Return the [X, Y] coordinate for the center point of the cell that contains the specified text.  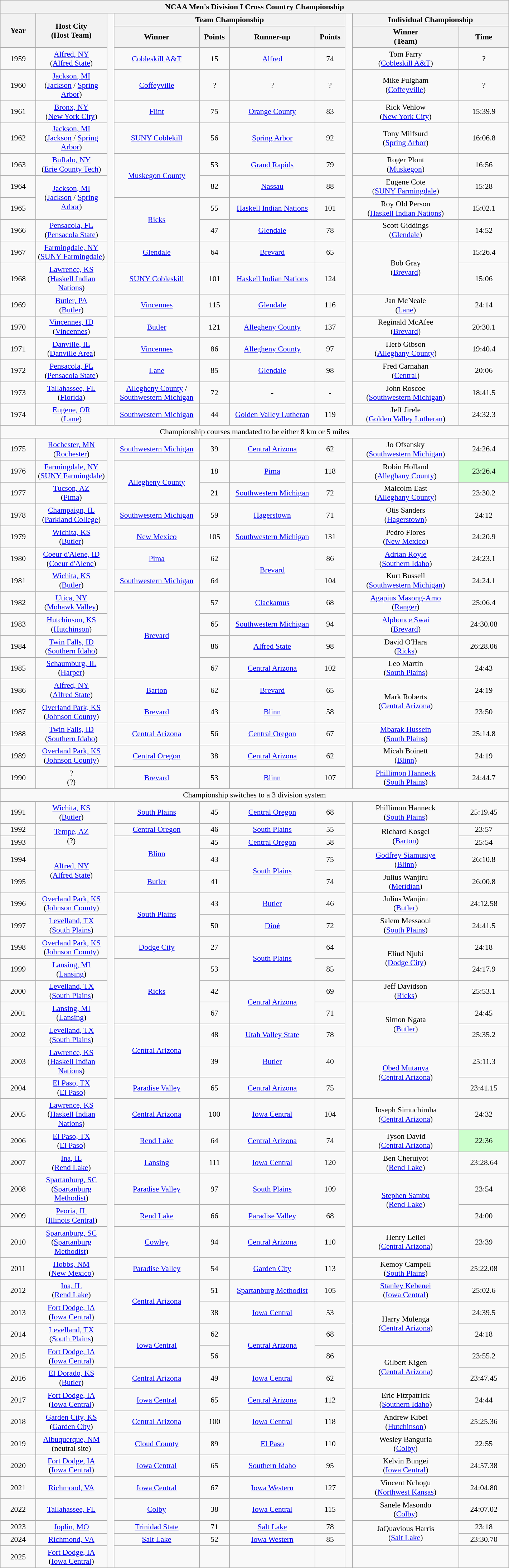
23:54 [484, 1189]
22:55 [484, 1444]
49 [215, 1378]
Obed Mutanya(Central Arizona) [406, 1073]
Coffeyville [156, 85]
89 [215, 1444]
Dodge City [156, 947]
Scott Giddings(Glendale) [406, 230]
El Paso [272, 1444]
Reginald McAfee(Brevard) [406, 327]
Tallahassee, FL [72, 1510]
25:11.3 [484, 1062]
Trinidad State [156, 1527]
Diné [272, 926]
2005 [18, 1115]
1964 [18, 186]
14:52 [484, 230]
15:06 [484, 279]
120 [330, 1163]
NCAA Men's Division I Cross Country Championship [254, 7]
1969 [18, 305]
1978 [18, 515]
1974 [18, 415]
111 [215, 1163]
57 [215, 603]
1983 [18, 625]
Harry Mulenga(Central Arizona) [406, 1323]
1968 [18, 279]
Cobleskill A&T [156, 59]
2015 [18, 1356]
Joplin, MO [72, 1527]
102 [330, 668]
2003 [18, 1062]
24:12 [484, 515]
Year [18, 31]
24:32.3 [484, 415]
Micah Boinett(Blinn) [406, 756]
25:54 [484, 843]
Host City(Host Team) [72, 31]
47 [215, 230]
24:14 [484, 305]
Winner [156, 37]
83 [330, 112]
23:30.2 [484, 493]
1962 [18, 138]
1998 [18, 947]
Grand Rapids [272, 165]
1988 [18, 734]
1986 [18, 690]
Lansing [156, 1163]
Garden City [272, 1269]
Tempe, AZ(?) [72, 836]
25:22.08 [484, 1269]
40 [330, 1062]
121 [215, 327]
Eric Fitzpatrick(Southern Idaho) [406, 1400]
24:24.1 [484, 580]
1991 [18, 812]
2001 [18, 1013]
24:07.02 [484, 1510]
JaQuavious Harris(Salt Lake) [406, 1533]
Otis Sanders(Hagerstown) [406, 515]
Albuquerque, NM(neutral site) [72, 1444]
Tallahassee, FL(Florida) [72, 393]
1982 [18, 603]
Eugene Cote(SUNY Farmingdale) [406, 186]
John Roscoe(Southwestern Michigan) [406, 393]
23:55.2 [484, 1356]
1990 [18, 778]
1995 [18, 882]
Alfred [272, 59]
Flint [156, 112]
1997 [18, 926]
2008 [18, 1189]
24:57.38 [484, 1466]
24:00 [484, 1216]
2007 [18, 1163]
23:50 [484, 712]
Nassau [272, 186]
2010 [18, 1242]
Rick Vehlow(New York City) [406, 112]
Barton [156, 690]
Eugene, OR(Lane) [72, 415]
15:28 [484, 186]
2004 [18, 1088]
Hobbs, NM(New Mexico) [72, 1269]
41 [215, 882]
2012 [18, 1290]
Cowley [156, 1242]
127 [330, 1487]
Tucson, AZ(Pima) [72, 493]
Pedro Flores(New Mexico) [406, 537]
Roger Plont(Muskegon) [406, 165]
24:44 [484, 1400]
Eliud Njubi(Dodge City) [406, 958]
2016 [18, 1378]
2021 [18, 1487]
25:06.4 [484, 603]
Utica, NY(Mohawk Valley) [72, 603]
24:44.7 [484, 778]
2020 [18, 1466]
SUNY Cobleskill [156, 279]
Hagerstown [272, 515]
Hutchinson, KS(Hutchinson) [72, 625]
Southern Idaho [272, 1466]
2000 [18, 991]
16:56 [484, 165]
82 [215, 186]
Butler, PA(Butler) [72, 305]
23:47.45 [484, 1378]
Adrian Royle(Southern Idaho) [406, 559]
Stephen Sambu(Rend Lake) [406, 1200]
1977 [18, 493]
25:35.2 [484, 1035]
Tony Milfsurd(Spring Arbor) [406, 138]
116 [330, 305]
Andrew Kibet(Hutchinson) [406, 1422]
Golden Valley Lutheran [272, 415]
Roy Old Person(Haskell Indian Nations) [406, 208]
2023 [18, 1527]
1963 [18, 165]
24:23.1 [484, 559]
25:14.8 [484, 734]
2002 [18, 1035]
24:26.4 [484, 449]
16:06.8 [484, 138]
23:26.4 [484, 471]
24:12.58 [484, 903]
137 [330, 327]
1989 [18, 756]
107 [330, 778]
Jeff Davidson(Ricks) [406, 991]
Tyson David(Central Arizona) [406, 1141]
Runner-up [272, 37]
2006 [18, 1141]
Julius Wanjiru(Meridian) [406, 882]
Time [484, 37]
50 [215, 926]
Championship switches to a 3 division system [254, 795]
1993 [18, 843]
79 [330, 165]
66 [215, 1216]
1972 [18, 371]
Spring Arbor [272, 138]
20:30.1 [484, 327]
25:53.1 [484, 991]
27 [215, 947]
New Mexico [156, 537]
23:28.64 [484, 1163]
Robin Holland(Alleghany County) [406, 471]
124 [330, 279]
2013 [18, 1313]
23:30.70 [484, 1540]
Fred Carnahan(Central) [406, 371]
26:00.8 [484, 882]
Gilbert Kigen(Central Arizona) [406, 1367]
15 [215, 59]
2017 [18, 1400]
1973 [18, 393]
Joseph Simuchimba(Central Arizona) [406, 1115]
Mike Fulgham(Coffeyville) [406, 85]
?(?) [72, 778]
1984 [18, 646]
Orange County [272, 112]
Henry Leilei(Central Arizona) [406, 1242]
2022 [18, 1510]
51 [215, 1290]
Alfred State [272, 646]
18:41.5 [484, 393]
Richard Kosgei(Barton) [406, 836]
113 [330, 1269]
23:39 [484, 1242]
15:02.1 [484, 208]
25:19.45 [484, 812]
26:10.8 [484, 860]
Individual Championship [430, 20]
Kelvin Bungei(Iowa Central) [406, 1466]
23:18 [484, 1527]
1960 [18, 85]
Cloud County [156, 1444]
2014 [18, 1334]
2018 [18, 1422]
Allegheny County / Southwestern Michigan [156, 393]
David O'Hara(Ricks) [406, 646]
1959 [18, 59]
Buffalo, NY(Erie County Tech) [72, 165]
1970 [18, 327]
1985 [18, 668]
2011 [18, 1269]
Sanele Masondo(Colby) [406, 1510]
Alphonce Swai(Brevard) [406, 625]
24:17.9 [484, 969]
2025 [18, 1557]
Spartanburg Methodist [272, 1290]
20:06 [484, 371]
Bob Gray(Brevard) [406, 268]
52 [215, 1540]
Team Championship [229, 20]
24:32 [484, 1115]
2019 [18, 1444]
1975 [18, 449]
23:41.15 [484, 1088]
El Dorado, KS(Butler) [72, 1378]
23:57 [484, 830]
1967 [18, 252]
Mark Roberts(Central Arizona) [406, 701]
1980 [18, 559]
Kurt Bussell(Southwestern Michigan) [406, 580]
2024 [18, 1540]
1961 [18, 112]
Jan McNeale(Lane) [406, 305]
69 [330, 991]
Tom Farry(Cobleskill A&T) [406, 59]
24:45 [484, 1013]
19:40.4 [484, 349]
Julius Wanjiru(Butler) [406, 903]
18 [215, 471]
Jeff Jirele(Golden Valley Lutheran) [406, 415]
Colby [156, 1510]
92 [330, 138]
24:43 [484, 668]
1987 [18, 712]
Leo Martin(South Plains) [406, 668]
54 [215, 1269]
2009 [18, 1216]
Rochester, MN(Rochester) [72, 449]
Schaumburg, IL(Harper) [72, 668]
Lane [156, 371]
Simon Ngata(Butler) [406, 1024]
Ben Cheruiyot(Rend Lake) [406, 1163]
1979 [18, 537]
Peoria, IL(Illinois Central) [72, 1216]
109 [330, 1189]
95 [330, 1466]
Salem Messaoui(South Plains) [406, 926]
Garden City, KS(Garden City) [72, 1422]
SUNY Coblekill [156, 138]
1994 [18, 860]
Clackamus [272, 603]
24:39.5 [484, 1313]
59 [215, 515]
42 [215, 991]
48 [215, 1035]
Agapius Masong-Amo(Ranger) [406, 603]
24:20.9 [484, 537]
24:30.08 [484, 625]
15:39.9 [484, 112]
Championship courses mandated to be either 8 km or 5 miles [254, 432]
131 [330, 537]
22:36 [484, 1141]
1992 [18, 830]
Wesley Banguria(Colby) [406, 1444]
24:04.80 [484, 1487]
119 [330, 415]
112 [330, 1400]
25:25.36 [484, 1422]
88 [330, 186]
15:26.4 [484, 252]
Malcolm East(Alleghany County) [406, 493]
Coeur d'Alene, ID(Coeur d'Alene) [72, 559]
Kemoy Campell(South Plains) [406, 1269]
Danville, IL(Danville Area) [72, 349]
1965 [18, 208]
Bronx, NY(New York City) [72, 112]
1976 [18, 471]
Jo Ofsansky(Southwestern Michigan) [406, 449]
1966 [18, 230]
Champaign, IL(Parkland College) [72, 515]
Muskegon County [156, 176]
21 [215, 493]
1999 [18, 969]
Vincennes, ID(Vincennes) [72, 327]
44 [215, 415]
1971 [18, 349]
Godfrey Siamusiye(Blinn) [406, 860]
Vincent Nchogu(Northwest Kansas) [406, 1487]
Stanley Kebenei(Iowa Central) [406, 1290]
26:28.06 [484, 646]
1981 [18, 580]
Herb Gibson(Alleghany County) [406, 349]
24:41.5 [484, 926]
1996 [18, 903]
25:02.6 [484, 1290]
Mbarak Hussein(South Plains) [406, 734]
Winner(Team) [406, 37]
Utah Valley State [272, 1035]
